Return the [X, Y] coordinate for the center point of the cell that contains the specified text.  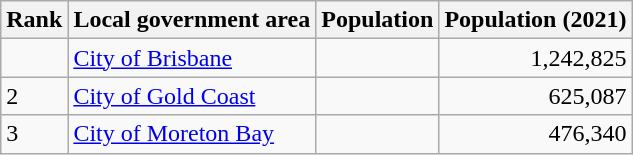
City of Gold Coast [192, 96]
Population (2021) [536, 20]
City of Brisbane [192, 58]
Population [378, 20]
1,242,825 [536, 58]
2 [34, 96]
Local government area [192, 20]
3 [34, 134]
Rank [34, 20]
City of Moreton Bay [192, 134]
625,087 [536, 96]
476,340 [536, 134]
